Scan for the cell matching the given text and deliver its [x, y] coordinate at center. 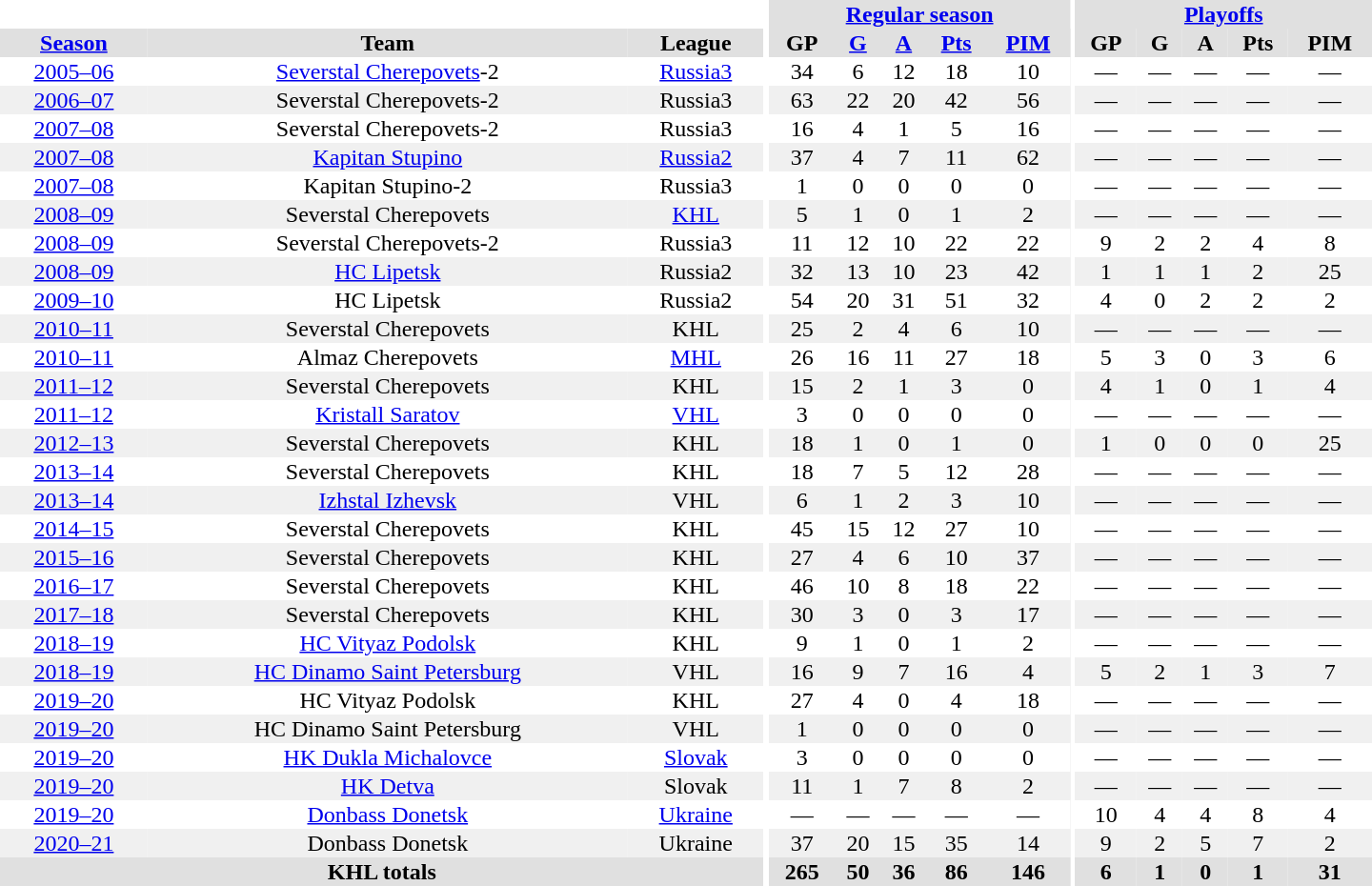
56 [1028, 100]
Team [388, 43]
36 [903, 872]
2020–21 [74, 843]
Regular season [919, 14]
2005–06 [74, 71]
14 [1028, 843]
51 [957, 300]
2009–10 [74, 300]
13 [857, 272]
45 [802, 529]
HK Dukla Michalovce [388, 757]
Kapitan Stupino [388, 157]
2017–18 [74, 614]
63 [802, 100]
HK Detva [388, 786]
50 [857, 872]
265 [802, 872]
2014–15 [74, 529]
2006–07 [74, 100]
86 [957, 872]
2015–16 [74, 557]
46 [802, 586]
2012–13 [74, 443]
Kapitan Stupino-2 [388, 186]
62 [1028, 157]
17 [1028, 614]
2016–17 [74, 586]
League [696, 43]
Izhstal Izhevsk [388, 500]
34 [802, 71]
146 [1028, 872]
MHL [696, 357]
23 [957, 272]
54 [802, 300]
28 [1028, 472]
Kristall Saratov [388, 414]
30 [802, 614]
KHL totals [382, 872]
Season [74, 43]
Almaz Cherepovets [388, 357]
35 [957, 843]
26 [802, 357]
Playoffs [1223, 14]
